Locate the cell with the specified text and output its [X, Y] center coordinate. 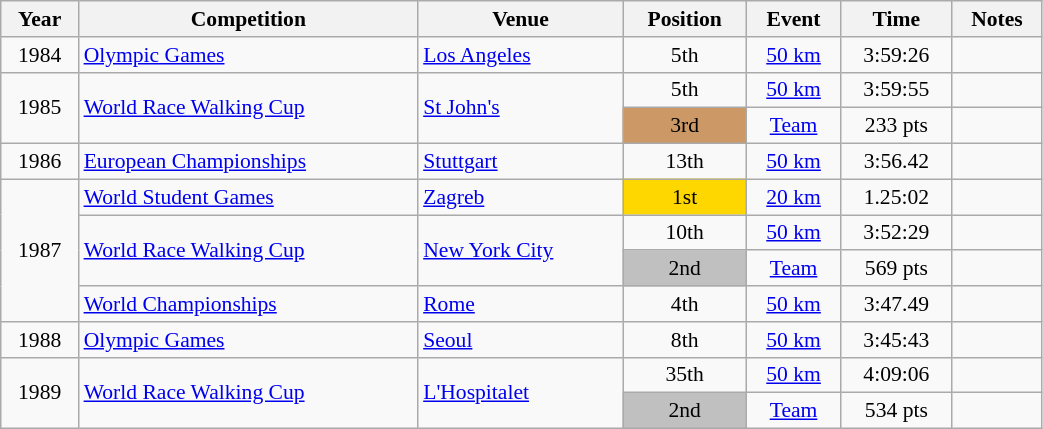
Year [40, 19]
4th [684, 304]
569 pts [896, 269]
1986 [40, 162]
1st [684, 197]
3:45:43 [896, 340]
Venue [520, 19]
13th [684, 162]
534 pts [896, 411]
World Student Games [249, 197]
1.25:02 [896, 197]
8th [684, 340]
3:47.49 [896, 304]
3rd [684, 126]
3:59:26 [896, 55]
35th [684, 375]
1989 [40, 392]
1985 [40, 108]
Seoul [520, 340]
1988 [40, 340]
L'Hospitalet [520, 392]
European Championships [249, 162]
Stuttgart [520, 162]
Los Angeles [520, 55]
1984 [40, 55]
Competition [249, 19]
Rome [520, 304]
St John's [520, 108]
Time [896, 19]
3:52:29 [896, 233]
Notes [997, 19]
1987 [40, 250]
New York City [520, 250]
4:09:06 [896, 375]
3:56.42 [896, 162]
Event [793, 19]
Zagreb [520, 197]
World Championships [249, 304]
233 pts [896, 126]
10th [684, 233]
3:59:55 [896, 90]
20 km [793, 197]
Position [684, 19]
